Provide the [x, y] coordinate of the cell's center where the given text is located.  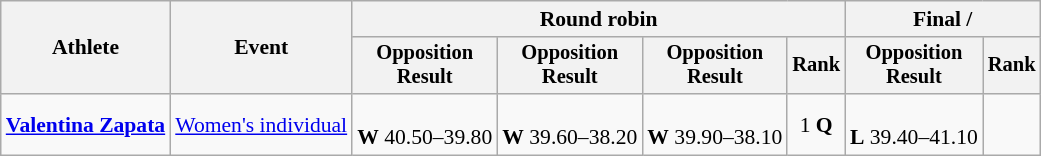
Athlete [86, 48]
Valentina Zapata [86, 124]
Final / [942, 19]
Women's individual [261, 124]
W 39.90–38.10 [714, 124]
W 40.50–39.80 [424, 124]
Event [261, 48]
Round robin [598, 19]
1 Q [816, 124]
L 39.40–41.10 [914, 124]
W 39.60–38.20 [570, 124]
